Detect which cell encompasses the target text, then output its [X, Y] center coordinate. 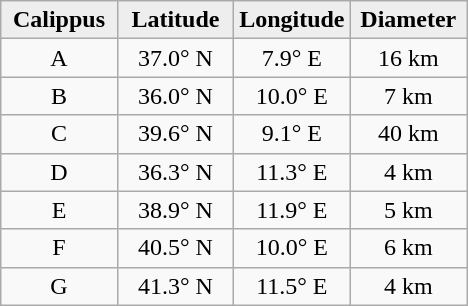
36.0° N [175, 96]
11.5° E [292, 286]
9.1° E [292, 134]
Longitude [292, 20]
40 km [408, 134]
D [59, 172]
11.9° E [292, 210]
11.3° E [292, 172]
7.9° E [292, 58]
Diameter [408, 20]
A [59, 58]
E [59, 210]
7 km [408, 96]
16 km [408, 58]
40.5° N [175, 248]
B [59, 96]
C [59, 134]
37.0° N [175, 58]
G [59, 286]
38.9° N [175, 210]
5 km [408, 210]
6 km [408, 248]
41.3° N [175, 286]
36.3° N [175, 172]
Calippus [59, 20]
Latitude [175, 20]
39.6° N [175, 134]
F [59, 248]
